Find where the given text appears and provide that cell's center as [X, Y] coordinate. 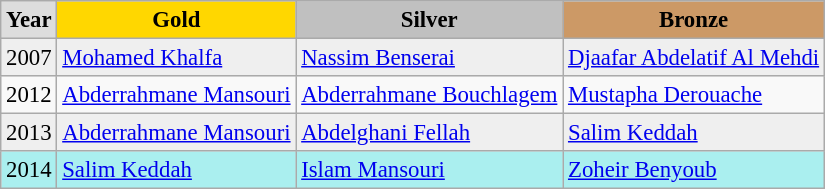
2012 [29, 95]
Mustapha Derouache [694, 95]
Mohamed Khalfa [176, 58]
Nassim Benserai [430, 58]
2014 [29, 170]
Year [29, 20]
2007 [29, 58]
Gold [176, 20]
Abdelghani Fellah [430, 133]
Bronze [694, 20]
2013 [29, 133]
Djaafar Abdelatif Al Mehdi [694, 58]
Islam Mansouri [430, 170]
Abderrahmane Bouchlagem [430, 95]
Zoheir Benyoub [694, 170]
Silver [430, 20]
